Pinpoint the cell where the given text exists, returning its (x, y) midpoint coordinate. 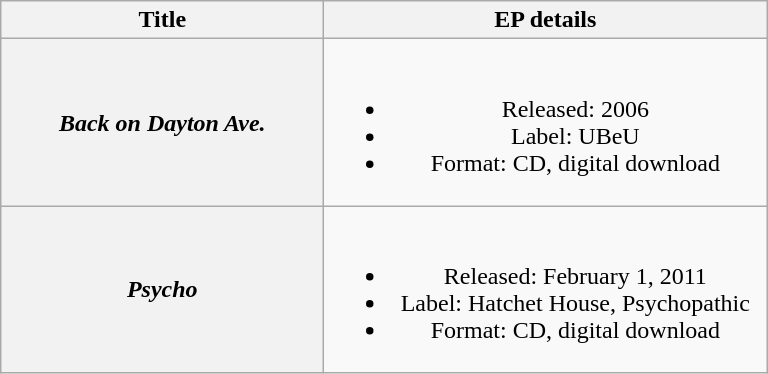
Released: February 1, 2011Label: Hatchet House, PsychopathicFormat: CD, digital download (546, 290)
Psycho (162, 290)
Released: 2006Label: UBeUFormat: CD, digital download (546, 122)
Title (162, 20)
Back on Dayton Ave. (162, 122)
EP details (546, 20)
